Return [x, y] of the center of cell containing provided text 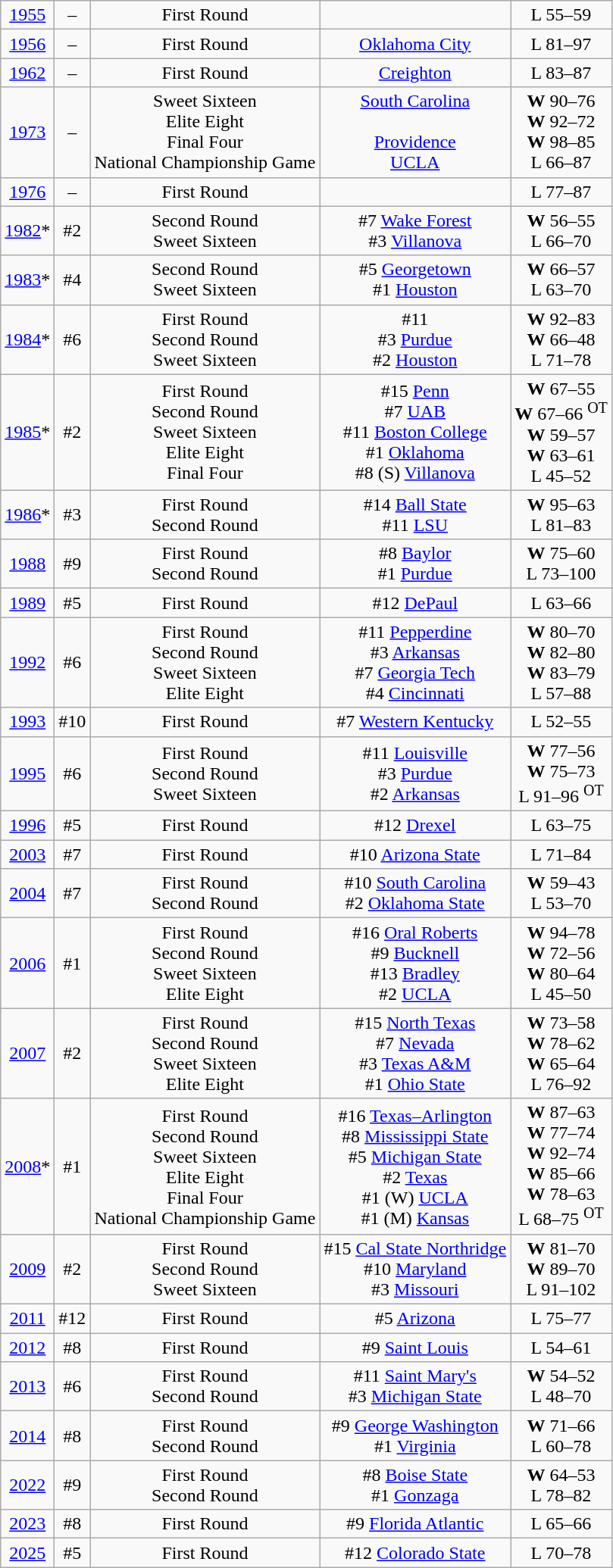
#10 [73, 722]
1988 [27, 564]
First RoundSecond RoundSweet SixteenElite EightFinal Four [205, 432]
2013 [27, 1386]
#10 Arizona State [415, 854]
W 95–63L 81–83 [561, 515]
1996 [27, 826]
#12 Colorado State [415, 1553]
W 64–53 L 78–82 [561, 1485]
L 81–97 [561, 44]
W 59–43L 53–70 [561, 894]
W 81–70W 89–70L 91–102 [561, 1270]
First RoundSecond RoundSweet SixteenElite EightFinal FourNational Championship Game [205, 1167]
#10 South Carolina#2 Oklahoma State [415, 894]
#11 Louisville#3 Purdue#2 Arkansas [415, 774]
#11 Pepperdine#3 Arkansas#7 Georgia Tech#4 Cincinnati [415, 662]
#16 Oral Roberts#9 Bucknell#13 Bradley#2 UCLA [415, 964]
2011 [27, 1319]
1955 [27, 15]
L 52–55 [561, 722]
#9 George Washington#1 Virginia [415, 1436]
1984* [27, 339]
#8 Baylor#1 Purdue [415, 564]
#12 [73, 1319]
W 75–60L 73–100 [561, 564]
1956 [27, 44]
#9 Saint Louis [415, 1348]
1983* [27, 280]
2006 [27, 964]
#12 Drexel [415, 826]
L 71–84 [561, 854]
2014 [27, 1436]
2009 [27, 1270]
1995 [27, 774]
L 54–61 [561, 1348]
W 56–55L 66–70 [561, 230]
L 70–78 [561, 1553]
W 73–58W 78–62W 65–64L 76–92 [561, 1053]
L 65–66 [561, 1524]
1985* [27, 432]
#5 Georgetown#1 Houston [415, 280]
2004 [27, 894]
#4 [73, 280]
W 80–70W 82–80W 83–79L 57–88 [561, 662]
2007 [27, 1053]
L 63–66 [561, 603]
2008* [27, 1167]
W 71–66L 60–78 [561, 1436]
W 77–56W 75–73L 91–96 OT [561, 774]
#16 Texas–Arlington#8 Mississippi State#5 Michigan State#2 Texas#1 (W) UCLA#1 (M) Kansas [415, 1167]
W 87–63W 77–74W 92–74W 85–66W 78–63L 68–75 OT [561, 1167]
#9 Florida Atlantic [415, 1524]
L 83–87 [561, 73]
1982* [27, 230]
1976 [27, 192]
1986* [27, 515]
#11 #3 Purdue#2 Houston [415, 339]
2023 [27, 1524]
#15 Cal State Northridge#10 Maryland#3 Missouri [415, 1270]
L 63–75 [561, 826]
2025 [27, 1553]
#7 Wake Forest#3 Villanova [415, 230]
2003 [27, 854]
L 55–59 [561, 15]
#14 Ball State#11 LSU [415, 515]
W 67–55W 67–66 OTW 59–57W 63–61L 45–52 [561, 432]
W 66–57L 63–70 [561, 280]
#3 [73, 515]
#12 DePaul [415, 603]
1993 [27, 722]
W 54–52L 48–70 [561, 1386]
1973 [27, 132]
#15 Penn#7 UAB#11 Boston College#1 Oklahoma#8 (S) Villanova [415, 432]
L 77–87 [561, 192]
Oklahoma City [415, 44]
#11 Saint Mary's#3 Michigan State [415, 1386]
#15 North Texas#7 Nevada#3 Texas A&M#1 Ohio State [415, 1053]
Sweet SixteenElite EightFinal FourNational Championship Game [205, 132]
W 92–83W 66–48L 71–78 [561, 339]
#5 Arizona [415, 1319]
South CarolinaProvidenceUCLA [415, 132]
1992 [27, 662]
L 75–77 [561, 1319]
1989 [27, 603]
W 94–78W 72–56W 80–64L 45–50 [561, 964]
W 90–76W 92–72W 98–85L 66–87 [561, 132]
#7 Western Kentucky [415, 722]
#8 Boise State#1 Gonzaga [415, 1485]
Creighton [415, 73]
2022 [27, 1485]
1962 [27, 73]
2012 [27, 1348]
